Scan for the cell matching the given text and deliver its (x, y) coordinate at center. 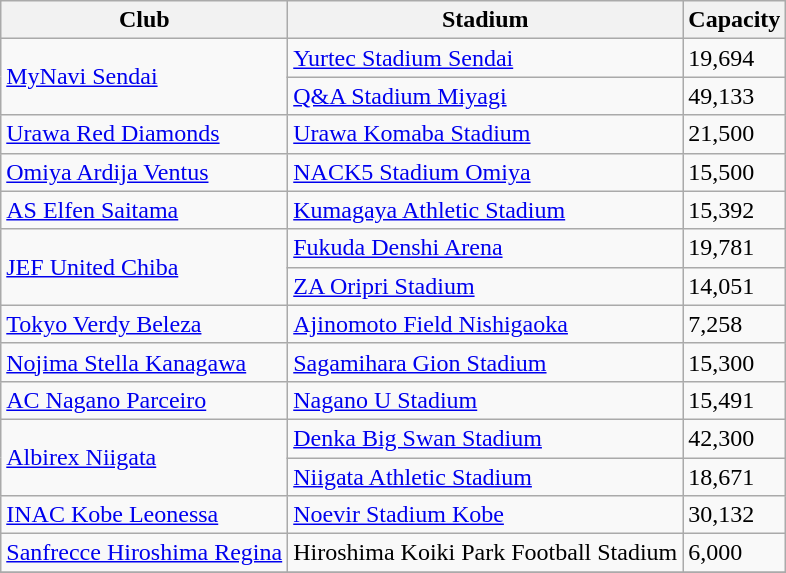
19,694 (734, 58)
Sagamihara Gion Stadium (486, 362)
Hiroshima Koiki Park Football Stadium (486, 553)
MyNavi Sendai (144, 77)
INAC Kobe Leonessa (144, 515)
14,051 (734, 286)
AS Elfen Saitama (144, 210)
Niigata Athletic Stadium (486, 477)
Q&A Stadium Miyagi (486, 96)
Fukuda Denshi Arena (486, 248)
49,133 (734, 96)
JEF United Chiba (144, 267)
Ajinomoto Field Nishigaoka (486, 324)
ZA Oripri Stadium (486, 286)
Omiya Ardija Ventus (144, 172)
15,300 (734, 362)
Nojima Stella Kanagawa (144, 362)
15,500 (734, 172)
15,491 (734, 400)
NACK5 Stadium Omiya (486, 172)
Denka Big Swan Stadium (486, 438)
19,781 (734, 248)
Stadium (486, 20)
Club (144, 20)
Albirex Niigata (144, 457)
Tokyo Verdy Beleza (144, 324)
AC Nagano Parceiro (144, 400)
Capacity (734, 20)
Sanfrecce Hiroshima Regina (144, 553)
6,000 (734, 553)
42,300 (734, 438)
21,500 (734, 134)
Kumagaya Athletic Stadium (486, 210)
Yurtec Stadium Sendai (486, 58)
30,132 (734, 515)
15,392 (734, 210)
7,258 (734, 324)
Nagano U Stadium (486, 400)
Urawa Komaba Stadium (486, 134)
Urawa Red Diamonds (144, 134)
Noevir Stadium Kobe (486, 515)
18,671 (734, 477)
